Scan for the cell matching the given text and deliver its [X, Y] coordinate at center. 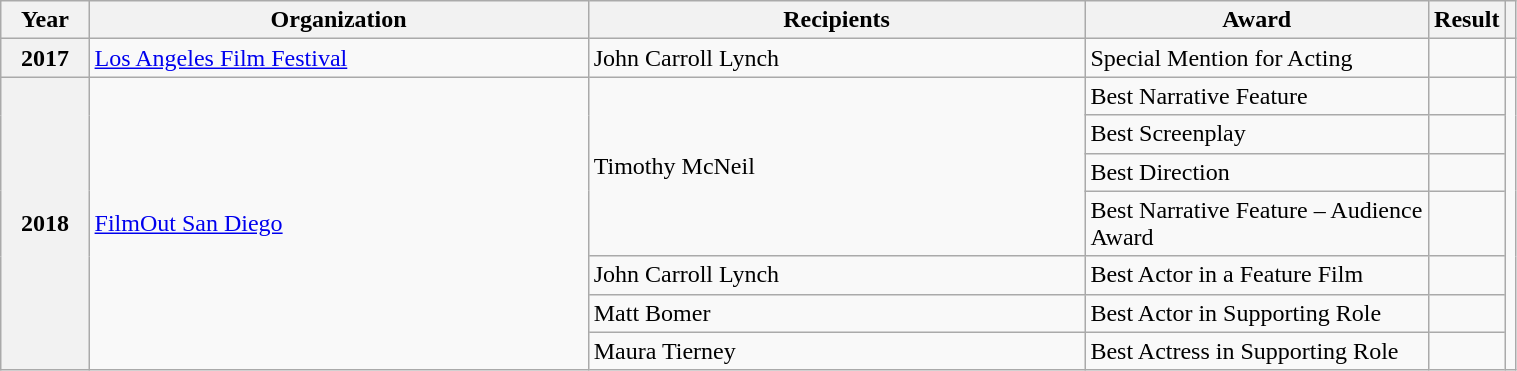
FilmOut San Diego [338, 224]
Best Narrative Feature – Audience Award [1257, 224]
Special Mention for Acting [1257, 58]
Result [1467, 20]
2018 [45, 224]
Timothy McNeil [836, 166]
Recipients [836, 20]
Matt Bomer [836, 313]
Best Narrative Feature [1257, 96]
Year [45, 20]
Best Actress in Supporting Role [1257, 351]
Award [1257, 20]
Best Direction [1257, 172]
Los Angeles Film Festival [338, 58]
2017 [45, 58]
Best Actor in Supporting Role [1257, 313]
Organization [338, 20]
Best Screenplay [1257, 134]
Maura Tierney [836, 351]
Best Actor in a Feature Film [1257, 275]
